From the cell containing the given text, extract its center point as (X, Y) coordinate. 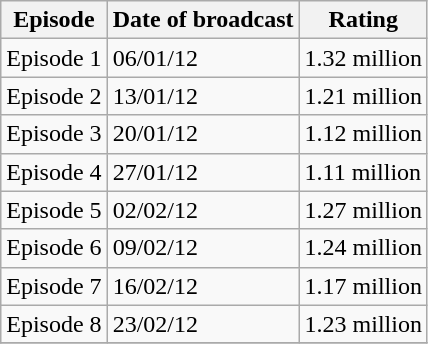
Episode 8 (54, 324)
13/01/12 (203, 96)
1.21 million (363, 96)
Episode 6 (54, 248)
16/02/12 (203, 286)
Date of broadcast (203, 20)
Episode 7 (54, 286)
Episode 1 (54, 58)
1.12 million (363, 134)
Episode 5 (54, 210)
1.11 million (363, 172)
09/02/12 (203, 248)
1.23 million (363, 324)
1.27 million (363, 210)
27/01/12 (203, 172)
1.32 million (363, 58)
Episode 3 (54, 134)
Episode (54, 20)
20/01/12 (203, 134)
06/01/12 (203, 58)
1.17 million (363, 286)
Episode 4 (54, 172)
Rating (363, 20)
Episode 2 (54, 96)
02/02/12 (203, 210)
23/02/12 (203, 324)
1.24 million (363, 248)
